Return (x, y) of the center of cell containing provided text 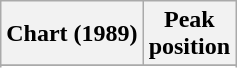
Chart (1989) (72, 34)
Peakposition (189, 34)
